Find where the given text appears and provide that cell's center as (x, y) coordinate. 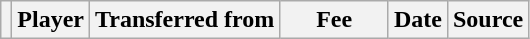
Fee (334, 20)
Date (418, 20)
Source (488, 20)
Transferred from (185, 20)
Player (51, 20)
